Determine the [x, y] coordinate at the center of the cell enclosing the given text.  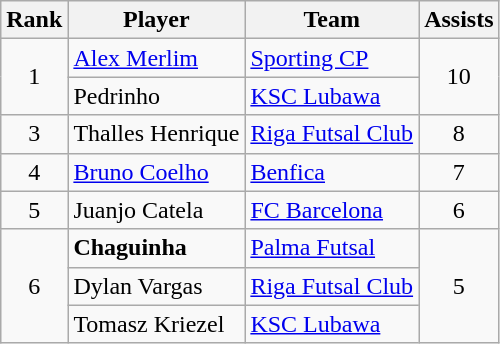
Pedrinho [156, 96]
Rank [34, 20]
Benfica [332, 172]
Thalles Henrique [156, 134]
Tomasz Kriezel [156, 324]
Juanjo Catela [156, 210]
Chaguinha [156, 248]
7 [459, 172]
FC Barcelona [332, 210]
3 [34, 134]
Player [156, 20]
Dylan Vargas [156, 286]
1 [34, 77]
Alex Merlim [156, 58]
4 [34, 172]
Team [332, 20]
Palma Futsal [332, 248]
Sporting CP [332, 58]
10 [459, 77]
Assists [459, 20]
8 [459, 134]
Bruno Coelho [156, 172]
